Pinpoint the cell where the given text exists, returning its [x, y] midpoint coordinate. 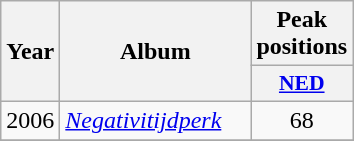
2006 [30, 120]
Album [156, 52]
Peak positions [302, 34]
Negativitijdperk [156, 120]
NED [302, 84]
68 [302, 120]
Year [30, 52]
